For the text-containing cell, return its midpoint in (X, Y) coordinate format. 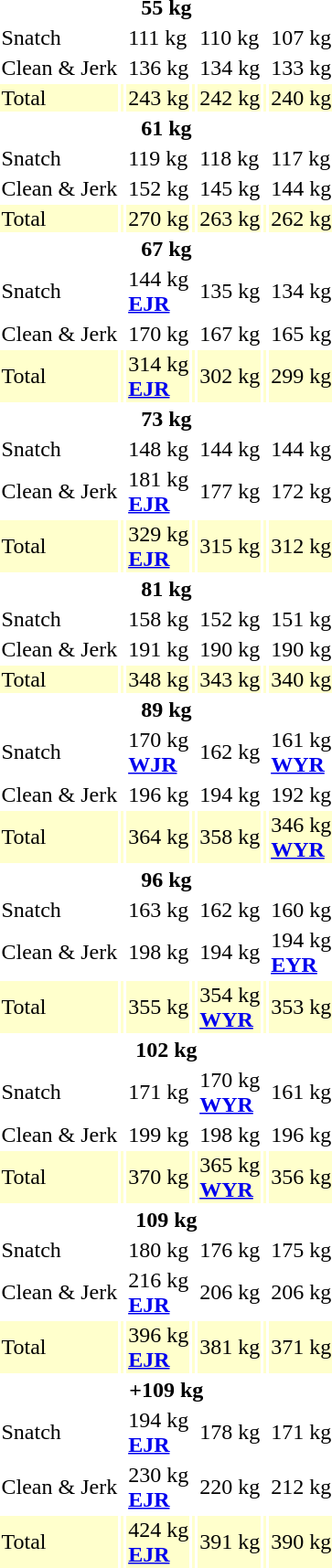
243 kg (159, 98)
178 kg (230, 1432)
391 kg (230, 1541)
158 kg (159, 619)
216 kgEJR (159, 1293)
181 kgEJR (159, 492)
136 kg (159, 68)
194 kgEJR (159, 1432)
263 kg (230, 219)
196 kg (159, 795)
176 kg (230, 1250)
315 kg (230, 547)
163 kg (159, 910)
270 kg (159, 219)
199 kg (159, 1135)
358 kg (230, 837)
314 kgEJR (159, 377)
302 kg (230, 377)
191 kg (159, 649)
170 kg (159, 334)
145 kg (230, 188)
111 kg (159, 37)
119 kg (159, 158)
348 kg (159, 679)
144 kgEJR (159, 291)
343 kg (230, 679)
118 kg (230, 158)
396 kgEJR (159, 1348)
171 kg (159, 1092)
134 kg (230, 68)
170 kgWYR (230, 1092)
370 kg (159, 1178)
180 kg (159, 1250)
144 kg (230, 449)
190 kg (230, 649)
220 kg (230, 1487)
170 kgWJR (159, 752)
364 kg (159, 837)
355 kg (159, 1008)
354 kgWYR (230, 1008)
177 kg (230, 492)
135 kg (230, 291)
381 kg (230, 1348)
167 kg (230, 334)
365 kgWYR (230, 1178)
206 kg (230, 1293)
329 kgEJR (159, 547)
148 kg (159, 449)
424 kgEJR (159, 1541)
242 kg (230, 98)
230 kgEJR (159, 1487)
110 kg (230, 37)
